Provide the [X, Y] coordinate of the cell's center where the given text is located.  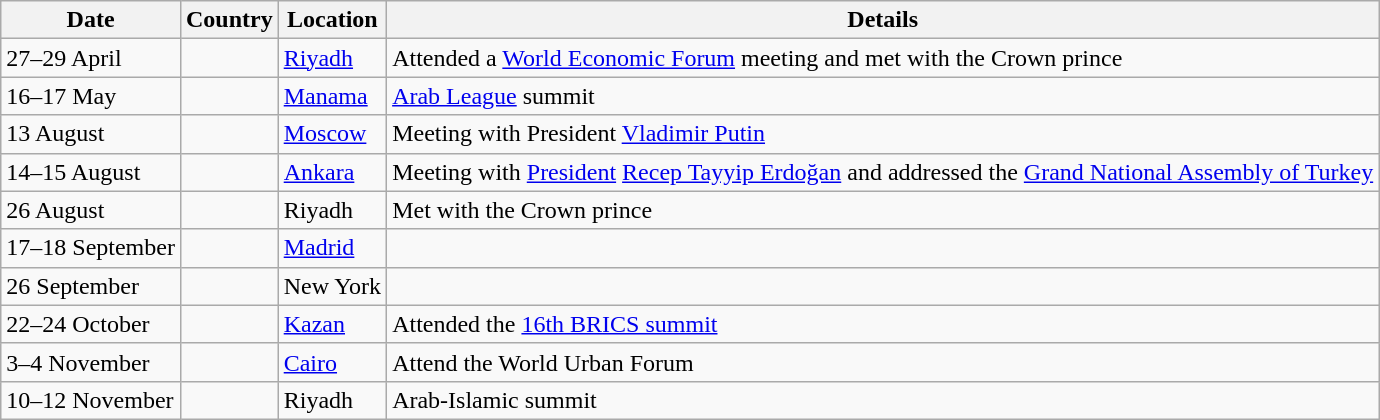
Manama [332, 96]
Ankara [332, 172]
Cairo [332, 362]
New York [332, 286]
27–29 April [91, 58]
22–24 October [91, 324]
Country [229, 20]
Kazan [332, 324]
16–17 May [91, 96]
Arab League summit [883, 96]
Attend the World Urban Forum [883, 362]
Date [91, 20]
3–4 November [91, 362]
17–18 September [91, 248]
13 August [91, 134]
Details [883, 20]
Met with the Crown prince [883, 210]
14–15 August [91, 172]
Location [332, 20]
Madrid [332, 248]
10–12 November [91, 400]
Attended a World Economic Forum meeting and met with the Crown prince [883, 58]
Attended the 16th BRICS summit [883, 324]
26 August [91, 210]
26 September [91, 286]
Arab-Islamic summit [883, 400]
Meeting with President Recep Tayyip Erdoğan and addressed the Grand National Assembly of Turkey [883, 172]
Moscow [332, 134]
Meeting with President Vladimir Putin [883, 134]
